Provide the [x, y] coordinate of the cell's center where the given text is located.  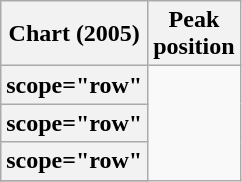
Peakposition [194, 34]
Chart (2005) [74, 34]
